Locate the cell with the specified text and output its [X, Y] center coordinate. 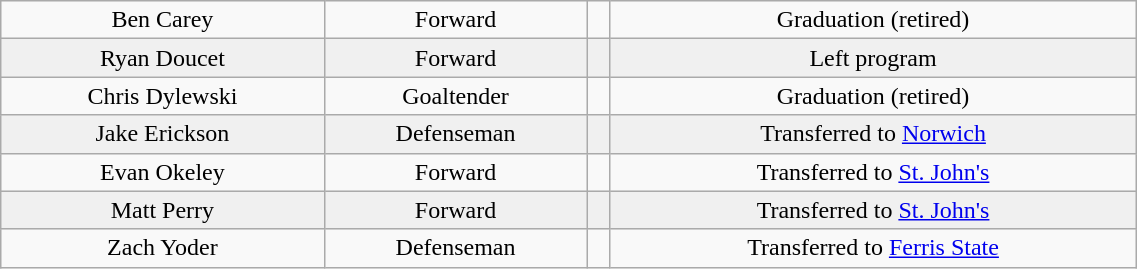
Transferred to Ferris State [873, 248]
Matt Perry [162, 210]
Zach Yoder [162, 248]
Ben Carey [162, 20]
Chris Dylewski [162, 96]
Jake Erickson [162, 134]
Ryan Doucet [162, 58]
Left program [873, 58]
Evan Okeley [162, 172]
Transferred to Norwich [873, 134]
Goaltender [456, 96]
